Determine the [x, y] coordinate at the center of the cell enclosing the given text.  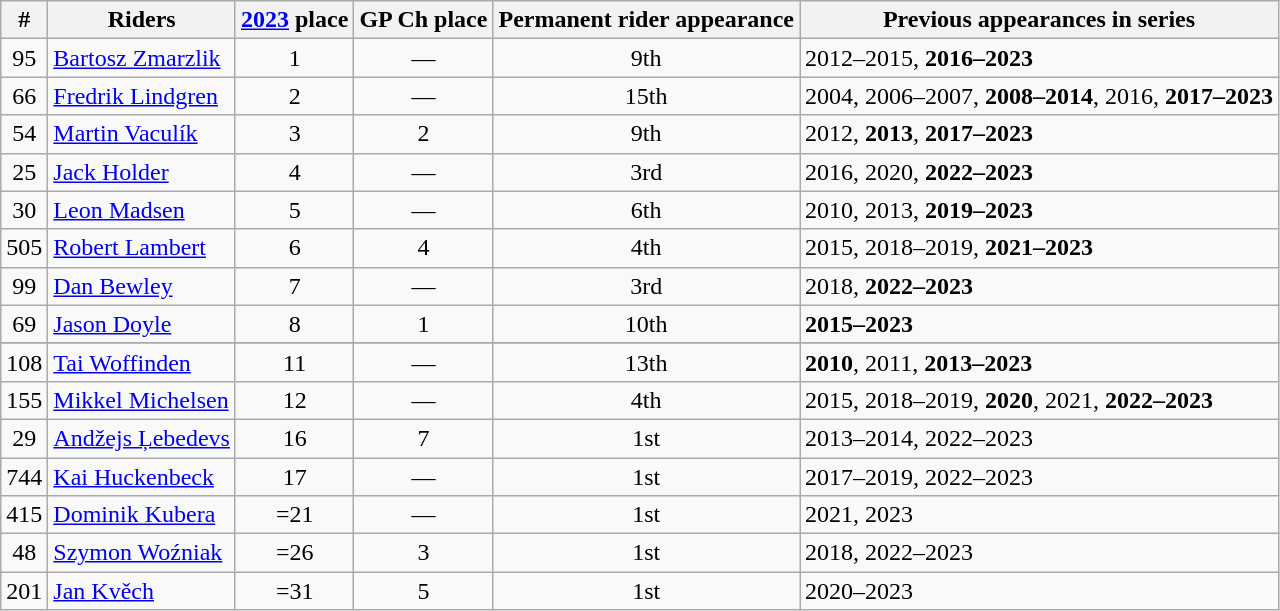
2016, 2020, 2022–2023 [1040, 172]
29 [24, 438]
2023 place [294, 20]
12 [294, 400]
# [24, 20]
2013–2014, 2022–2023 [1040, 438]
Jan Kvěch [142, 591]
8 [294, 324]
48 [24, 553]
2015–2023 [1040, 324]
744 [24, 477]
Previous appearances in series [1040, 20]
11 [294, 362]
GP Ch place [424, 20]
Mikkel Michelsen [142, 400]
2012, 2013, 2017–2023 [1040, 134]
2010, 2013, 2019–2023 [1040, 210]
Jason Doyle [142, 324]
13th [646, 362]
2021, 2023 [1040, 515]
Martin Vaculík [142, 134]
415 [24, 515]
2015, 2018–2019, 2020, 2021, 2022–2023 [1040, 400]
Permanent rider appearance [646, 20]
505 [24, 248]
Szymon Woźniak [142, 553]
30 [24, 210]
2012–2015, 2016–2023 [1040, 58]
2004, 2006–2007, 2008–2014, 2016, 2017–2023 [1040, 96]
Kai Huckenbeck [142, 477]
Bartosz Zmarzlik [142, 58]
95 [24, 58]
17 [294, 477]
Leon Madsen [142, 210]
=31 [294, 591]
66 [24, 96]
16 [294, 438]
2020–2023 [1040, 591]
25 [24, 172]
108 [24, 362]
Andžejs Ļebedevs [142, 438]
=26 [294, 553]
2010, 2011, 2013–2023 [1040, 362]
Dominik Kubera [142, 515]
99 [24, 286]
Robert Lambert [142, 248]
Tai Woffinden [142, 362]
=21 [294, 515]
201 [24, 591]
2015, 2018–2019, 2021–2023 [1040, 248]
Jack Holder [142, 172]
155 [24, 400]
2017–2019, 2022–2023 [1040, 477]
54 [24, 134]
15th [646, 96]
6th [646, 210]
Dan Bewley [142, 286]
Riders [142, 20]
69 [24, 324]
6 [294, 248]
Fredrik Lindgren [142, 96]
10th [646, 324]
